Scan for the cell matching the given text and deliver its [x, y] coordinate at center. 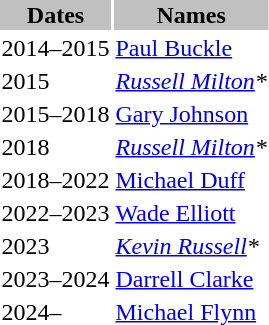
Kevin Russell* [191, 246]
2023 [56, 246]
2018–2022 [56, 180]
Paul Buckle [191, 48]
2014–2015 [56, 48]
2015 [56, 81]
2023–2024 [56, 279]
Darrell Clarke [191, 279]
2018 [56, 147]
Wade Elliott [191, 213]
2022–2023 [56, 213]
Michael Duff [191, 180]
Names [191, 15]
Gary Johnson [191, 114]
Dates [56, 15]
2015–2018 [56, 114]
